Find where the given text appears and provide that cell's center as [x, y] coordinate. 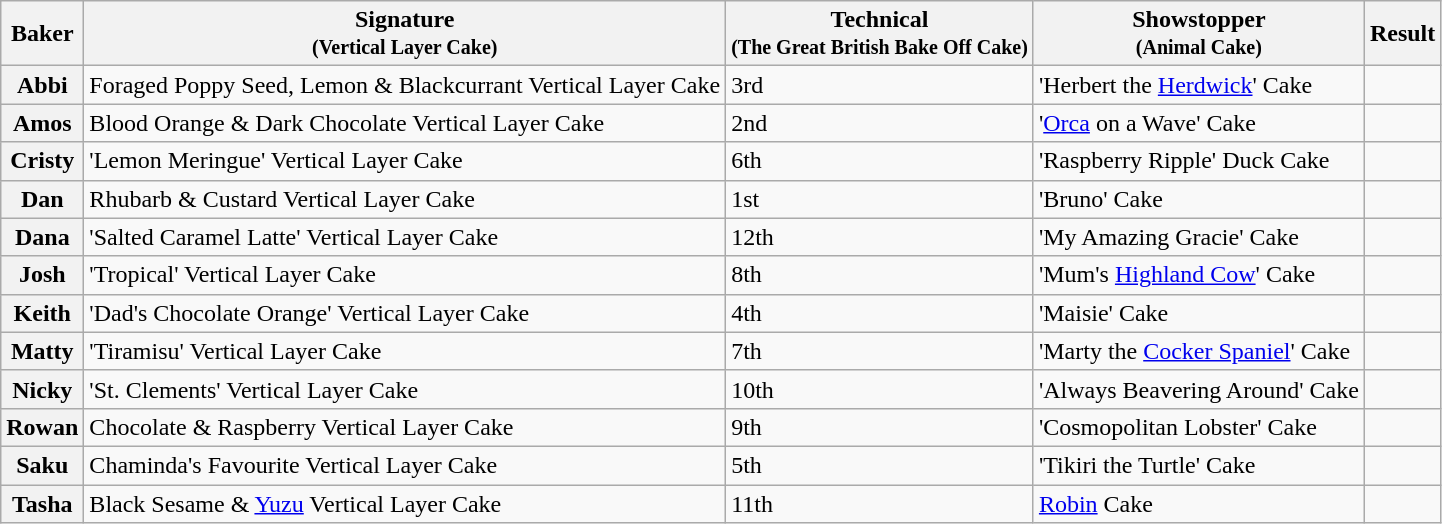
Rhubarb & Custard Vertical Layer Cake [405, 199]
Robin Cake [1198, 503]
6th [880, 161]
11th [880, 503]
'Orca on a Wave' Cake [1198, 123]
'Tikiri the Turtle' Cake [1198, 465]
Blood Orange & Dark Chocolate Vertical Layer Cake [405, 123]
'Bruno' Cake [1198, 199]
12th [880, 237]
2nd [880, 123]
'Mum's Highland Cow' Cake [1198, 275]
'Dad's Chocolate Orange' Vertical Layer Cake [405, 313]
1st [880, 199]
Chocolate & Raspberry Vertical Layer Cake [405, 427]
'St. Clements' Vertical Layer Cake [405, 389]
Nicky [42, 389]
'Herbert the Herdwick' Cake [1198, 85]
10th [880, 389]
Dana [42, 237]
Chaminda's Favourite Vertical Layer Cake [405, 465]
3rd [880, 85]
Matty [42, 351]
Saku [42, 465]
'Raspberry Ripple' Duck Cake [1198, 161]
5th [880, 465]
Josh [42, 275]
'Tropical' Vertical Layer Cake [405, 275]
7th [880, 351]
Dan [42, 199]
4th [880, 313]
Rowan [42, 427]
Signature(Vertical Layer Cake) [405, 34]
Amos [42, 123]
9th [880, 427]
'Cosmopolitan Lobster' Cake [1198, 427]
Tasha [42, 503]
Baker [42, 34]
Cristy [42, 161]
'Always Beavering Around' Cake [1198, 389]
'Salted Caramel Latte' Vertical Layer Cake [405, 237]
Abbi [42, 85]
Foraged Poppy Seed, Lemon & Blackcurrant Vertical Layer Cake [405, 85]
Keith [42, 313]
'Lemon Meringue' Vertical Layer Cake [405, 161]
'Marty the Cocker Spaniel' Cake [1198, 351]
'My Amazing Gracie' Cake [1198, 237]
Technical(The Great British Bake Off Cake) [880, 34]
8th [880, 275]
Black Sesame & Yuzu Vertical Layer Cake [405, 503]
Showstopper(Animal Cake) [1198, 34]
'Tiramisu' Vertical Layer Cake [405, 351]
'Maisie' Cake [1198, 313]
Result [1402, 34]
